Return the [X, Y] coordinate for the center point of the cell that contains the specified text.  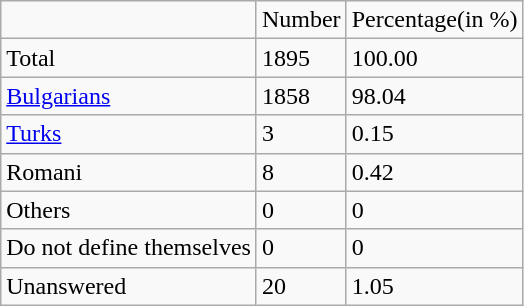
1.05 [434, 286]
20 [301, 286]
Romani [129, 172]
Unanswered [129, 286]
1858 [301, 96]
1895 [301, 58]
Turks [129, 134]
100.00 [434, 58]
Others [129, 210]
Number [301, 20]
8 [301, 172]
98.04 [434, 96]
Do not define themselves [129, 248]
Percentage(in %) [434, 20]
Bulgarians [129, 96]
0.15 [434, 134]
3 [301, 134]
Total [129, 58]
0.42 [434, 172]
